Search for the cell housing the specified text and yield its [X, Y] center coordinate. 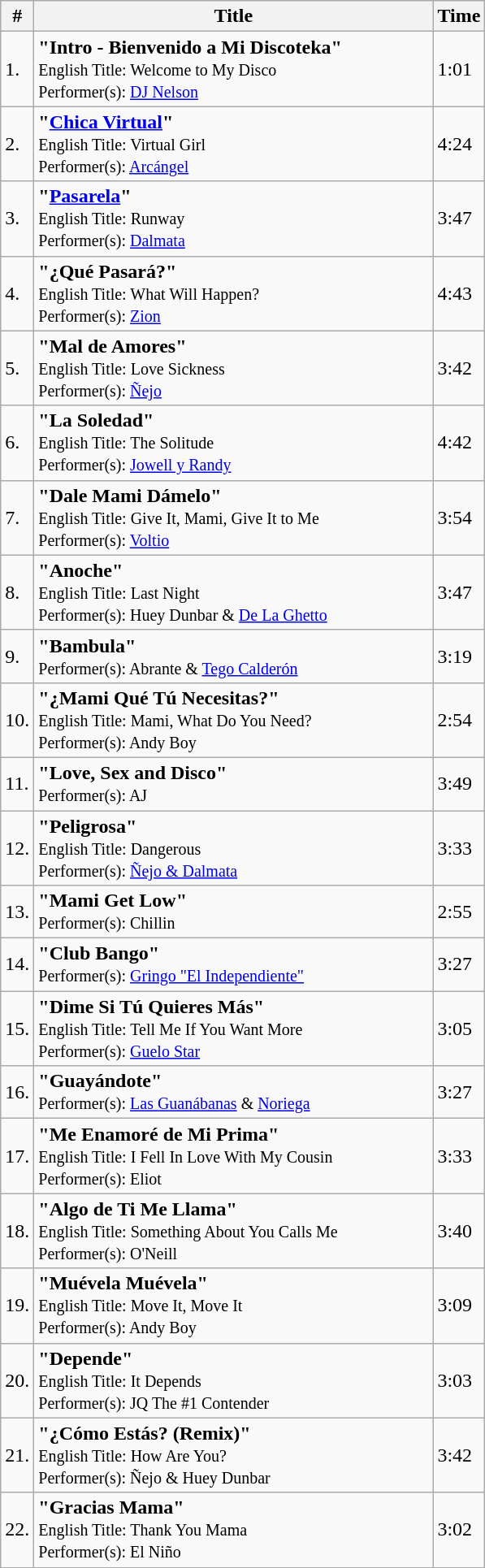
3:19 [459, 656]
"Intro - Bienvenido a Mi Discoteka"English Title: Welcome to My DiscoPerformer(s): DJ Nelson [234, 69]
"Club Bango" Performer(s): Gringo "El Independiente" [234, 965]
18. [18, 1231]
3:05 [459, 1029]
3:09 [459, 1306]
"Pasarela"English Title: RunwayPerformer(s): Dalmata [234, 219]
"Me Enamoré de Mi Prima"English Title: I Fell In Love With My CousinPerformer(s): Eliot [234, 1156]
Title [234, 16]
"¿Qué Pasará?"English Title: What Will Happen?Performer(s): Zion [234, 293]
3. [18, 219]
"Muévela Muévela"English Title: Move It, Move ItPerformer(s): Andy Boy [234, 1306]
"Algo de Ti Me Llama" English Title: Something About You Calls MePerformer(s): O'Neill [234, 1231]
"Love, Sex and Disco"Performer(s): AJ [234, 783]
3:02 [459, 1530]
"Dale Mami Dámelo"English Title: Give It, Mami, Give It to MePerformer(s): Voltio [234, 518]
8. [18, 592]
"Peligrosa"English Title: DangerousPerformer(s): Ñejo & Dalmata [234, 848]
21. [18, 1455]
4. [18, 293]
17. [18, 1156]
"Bambula"Performer(s): Abrante & Tego Calderón [234, 656]
"¿Mami Qué Tú Necesitas?"English Title: Mami, What Do You Need?Performer(s): Andy Boy [234, 720]
# [18, 16]
3:03 [459, 1380]
11. [18, 783]
"Chica Virtual"English Title: Virtual GirlPerformer(s): Arcángel [234, 144]
1. [18, 69]
"Anoche"English Title: Last NightPerformer(s): Huey Dunbar & De La Ghetto [234, 592]
3:40 [459, 1231]
19. [18, 1306]
Time [459, 16]
14. [18, 965]
2:55 [459, 912]
13. [18, 912]
15. [18, 1029]
"La Soledad"English Title: The SolitudePerformer(s): Jowell y Randy [234, 443]
7. [18, 518]
10. [18, 720]
5. [18, 368]
4:42 [459, 443]
12. [18, 848]
4:43 [459, 293]
2:54 [459, 720]
6. [18, 443]
"Mami Get Low"Performer(s): Chillin [234, 912]
"Mal de Amores"English Title: Love SicknessPerformer(s): Ñejo [234, 368]
2. [18, 144]
3:49 [459, 783]
"Guayándote" Performer(s): Las Guanábanas & Noriega [234, 1092]
"Depende" English Title: It DependsPerformer(s): JQ The #1 Contender [234, 1380]
"Gracias Mama" English Title: Thank You MamaPerformer(s): El Niño [234, 1530]
16. [18, 1092]
1:01 [459, 69]
3:54 [459, 518]
"Dime Si Tú Quieres Más"English Title: Tell Me If You Want MorePerformer(s): Guelo Star [234, 1029]
20. [18, 1380]
22. [18, 1530]
"¿Cómo Estás? (Remix)"English Title: How Are You?Performer(s): Ñejo & Huey Dunbar [234, 1455]
4:24 [459, 144]
9. [18, 656]
